Return the (x, y) coordinate for the center point of the cell that contains the specified text.  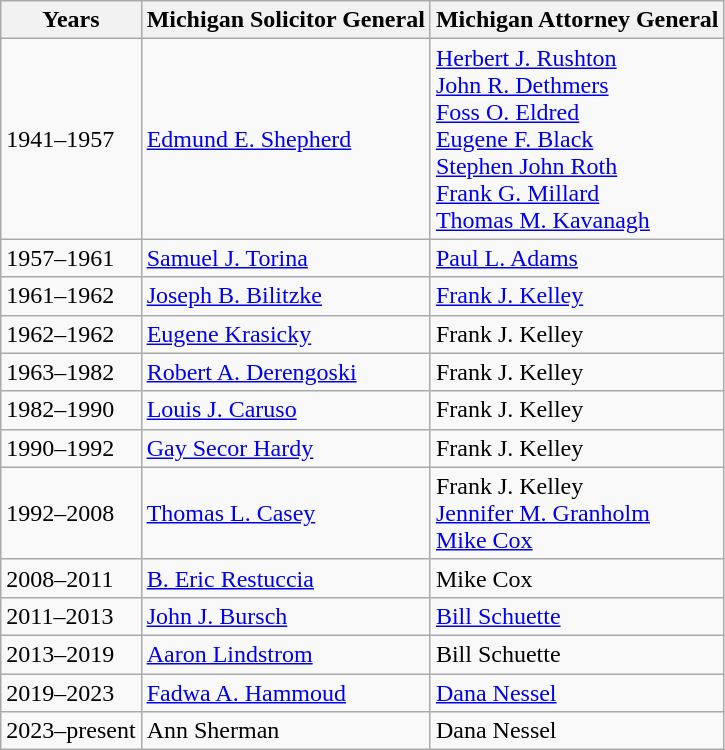
1992–2008 (71, 513)
B. Eric Restuccia (286, 578)
Ann Sherman (286, 731)
Gay Secor Hardy (286, 448)
2023–present (71, 731)
2008–2011 (71, 578)
2013–2019 (71, 654)
1962–1962 (71, 334)
Mike Cox (577, 578)
1990–1992 (71, 448)
Frank J. KelleyJennifer M. GranholmMike Cox (577, 513)
Samuel J. Torina (286, 258)
1963–1982 (71, 372)
Edmund E. Shepherd (286, 139)
John J. Bursch (286, 616)
Aaron Lindstrom (286, 654)
Joseph B. Bilitzke (286, 296)
Fadwa A. Hammoud (286, 693)
1961–1962 (71, 296)
1941–1957 (71, 139)
Louis J. Caruso (286, 410)
Robert A. Derengoski (286, 372)
Years (71, 20)
Michigan Attorney General (577, 20)
1982–1990 (71, 410)
1957–1961 (71, 258)
2011–2013 (71, 616)
2019–2023 (71, 693)
Herbert J. RushtonJohn R. DethmersFoss O. EldredEugene F. BlackStephen John RothFrank G. MillardThomas M. Kavanagh (577, 139)
Michigan Solicitor General (286, 20)
Thomas L. Casey (286, 513)
Eugene Krasicky (286, 334)
Paul L. Adams (577, 258)
